Return the [x, y] coordinate for the center point of the cell that contains the specified text.  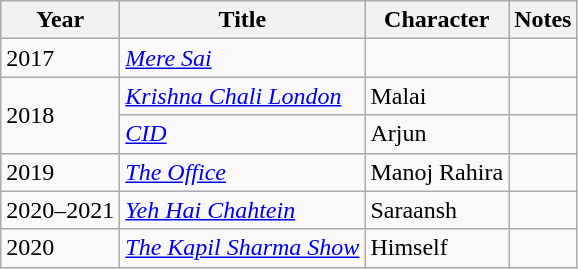
The Office [242, 172]
Notes [543, 20]
Manoj Rahira [437, 172]
Arjun [437, 134]
The Kapil Sharma Show [242, 248]
Title [242, 20]
2018 [60, 115]
Malai [437, 96]
Year [60, 20]
2020 [60, 248]
Mere Sai [242, 58]
2019 [60, 172]
Character [437, 20]
CID [242, 134]
Himself [437, 248]
Saraansh [437, 210]
Yeh Hai Chahtein [242, 210]
2017 [60, 58]
Krishna Chali London [242, 96]
2020–2021 [60, 210]
